Locate the cell with the specified text and output its (x, y) center coordinate. 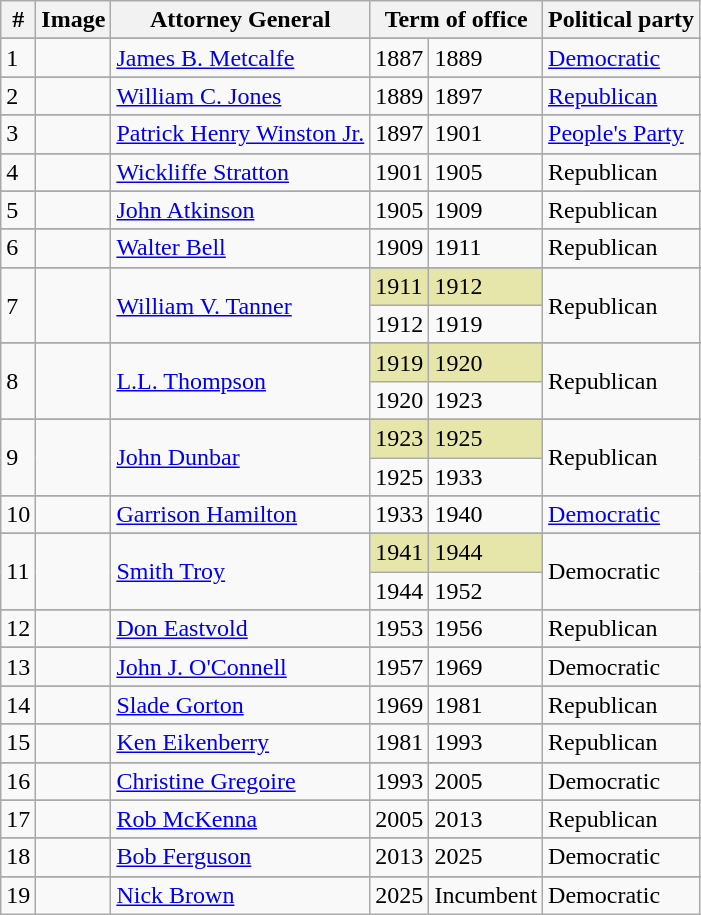
1956 (486, 629)
17 (18, 819)
16 (18, 781)
# (18, 20)
1952 (486, 591)
Walter Bell (240, 248)
John J. O'Connell (240, 667)
15 (18, 743)
Political party (622, 20)
Bob Ferguson (240, 857)
Wickliffe Stratton (240, 172)
2 (18, 96)
William C. Jones (240, 96)
Rob McKenna (240, 819)
1 (18, 58)
1887 (400, 58)
John Dunbar (240, 457)
James B. Metcalfe (240, 58)
3 (18, 134)
11 (18, 572)
5 (18, 210)
19 (18, 895)
14 (18, 705)
18 (18, 857)
Incumbent (486, 895)
Term of office (456, 20)
6 (18, 248)
1940 (486, 515)
Don Eastvold (240, 629)
13 (18, 667)
L.L. Thompson (240, 381)
Ken Eikenberry (240, 743)
Garrison Hamilton (240, 515)
People's Party (622, 134)
Image (74, 20)
William V. Tanner (240, 305)
Patrick Henry Winston Jr. (240, 134)
Christine Gregoire (240, 781)
9 (18, 457)
10 (18, 515)
1957 (400, 667)
7 (18, 305)
4 (18, 172)
12 (18, 629)
Smith Troy (240, 572)
8 (18, 381)
Attorney General (240, 20)
Slade Gorton (240, 705)
Nick Brown (240, 895)
1941 (400, 553)
John Atkinson (240, 210)
1953 (400, 629)
